Output the (x, y) coordinate of the center of the cell containing the given text.  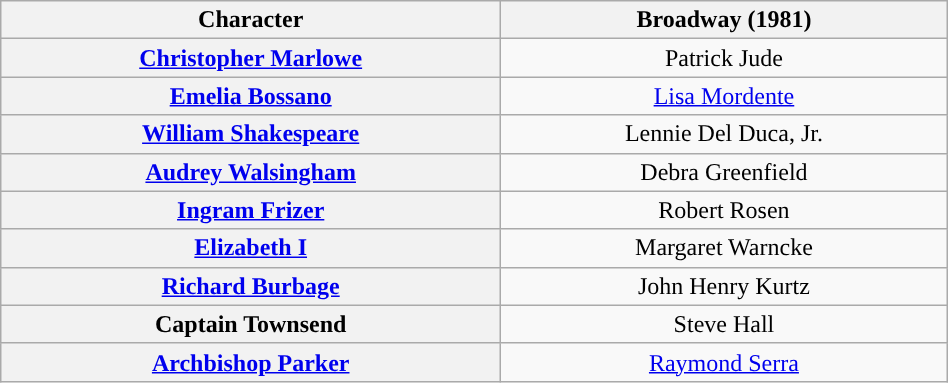
Margaret Warncke (724, 248)
Ingram Frizer (251, 210)
Audrey Walsingham (251, 172)
Captain Townsend (251, 324)
Character (251, 20)
Broadway (1981) (724, 20)
Lennie Del Duca, Jr. (724, 134)
Richard Burbage (251, 286)
John Henry Kurtz (724, 286)
Emelia Bossano (251, 96)
Archbishop Parker (251, 362)
Lisa Mordente (724, 96)
Debra Greenfield (724, 172)
Steve Hall (724, 324)
Elizabeth I (251, 248)
Christopher Marlowe (251, 58)
Patrick Jude (724, 58)
William Shakespeare (251, 134)
Raymond Serra (724, 362)
Robert Rosen (724, 210)
